Return (X, Y) of the center of cell containing provided text 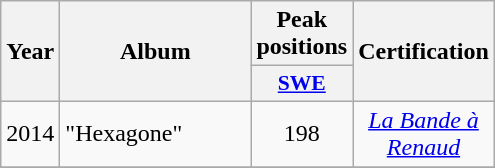
SWE (302, 84)
Peak positions (302, 34)
Year (30, 52)
Certification (424, 52)
Album (156, 52)
La Bande à Renaud (424, 134)
"Hexagone" (156, 134)
198 (302, 134)
2014 (30, 134)
